Locate the cell with the specified text and output its [X, Y] center coordinate. 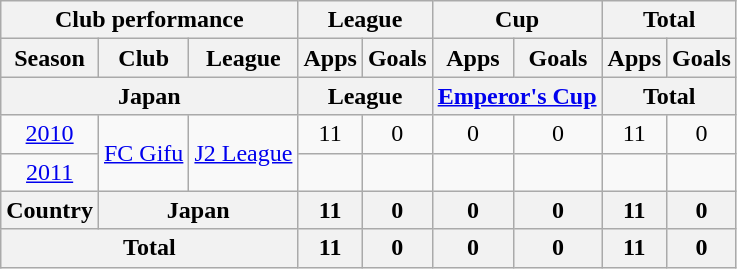
Emperor's Cup [517, 96]
Country [50, 210]
Club performance [150, 20]
Season [50, 58]
2010 [50, 134]
J2 League [244, 153]
2011 [50, 172]
FC Gifu [143, 153]
Club [143, 58]
Cup [517, 20]
